Extract the (X, Y) coordinate from the center of the cell holding the provided text.  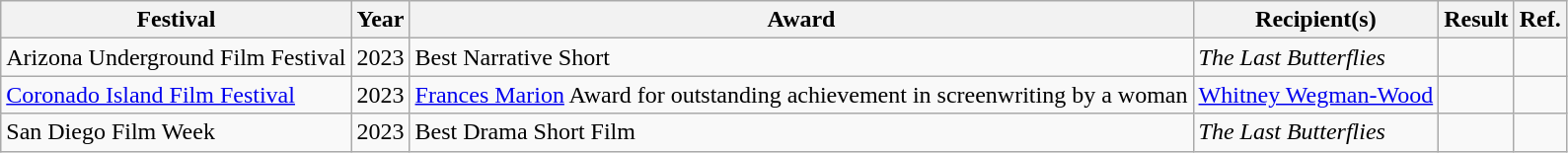
Year (381, 20)
Best Narrative Short (801, 57)
Best Drama Short Film (801, 132)
Result (1476, 20)
Recipient(s) (1316, 20)
Coronado Island Film Festival (176, 95)
Ref. (1539, 20)
Festival (176, 20)
San Diego Film Week (176, 132)
Award (801, 20)
Frances Marion Award for outstanding achievement in screenwriting by a woman (801, 95)
Whitney Wegman-Wood (1316, 95)
Arizona Underground Film Festival (176, 57)
